Determine the (x, y) coordinate at the center of the cell enclosing the given text.  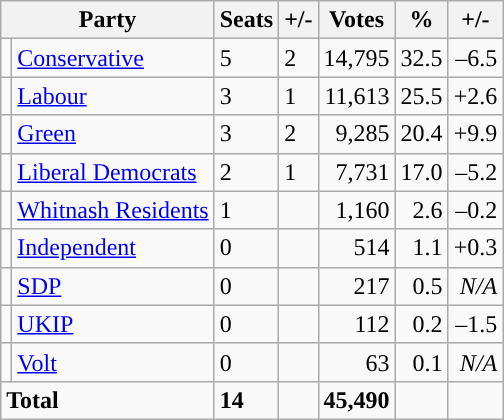
Conservative (113, 58)
+0.3 (476, 248)
112 (356, 324)
Seats (246, 20)
% (422, 20)
25.5 (422, 96)
5 (246, 58)
UKIP (113, 324)
217 (356, 286)
0.2 (422, 324)
–6.5 (476, 58)
11,613 (356, 96)
17.0 (422, 172)
0.5 (422, 286)
Votes (356, 20)
Green (113, 134)
2.6 (422, 210)
14 (246, 400)
Volt (113, 362)
Party (108, 20)
1,160 (356, 210)
Labour (113, 96)
–0.2 (476, 210)
+2.6 (476, 96)
0.1 (422, 362)
SDP (113, 286)
Whitnash Residents (113, 210)
63 (356, 362)
Total (108, 400)
7,731 (356, 172)
1.1 (422, 248)
Independent (113, 248)
14,795 (356, 58)
20.4 (422, 134)
–5.2 (476, 172)
514 (356, 248)
–1.5 (476, 324)
45,490 (356, 400)
32.5 (422, 58)
9,285 (356, 134)
Liberal Democrats (113, 172)
+9.9 (476, 134)
